For the text-containing cell, return its midpoint in (x, y) coordinate format. 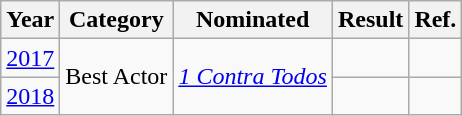
Ref. (436, 20)
2017 (30, 58)
Year (30, 20)
1 Contra Todos (253, 77)
2018 (30, 96)
Best Actor (116, 77)
Result (370, 20)
Category (116, 20)
Nominated (253, 20)
